Return (X, Y) of the center of cell containing provided text 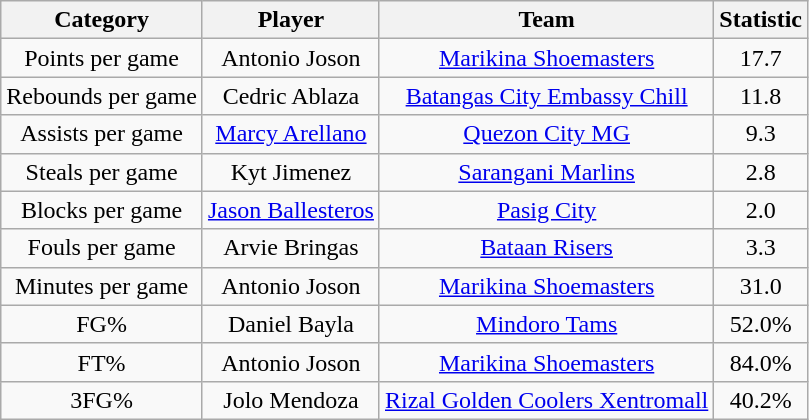
Category (102, 20)
Daniel Bayla (290, 324)
Blocks per game (102, 210)
40.2% (761, 400)
Bataan Risers (546, 248)
31.0 (761, 286)
Marcy Arellano (290, 134)
Kyt Jimenez (290, 172)
17.7 (761, 58)
3.3 (761, 248)
Minutes per game (102, 286)
11.8 (761, 96)
Player (290, 20)
2.8 (761, 172)
Pasig City (546, 210)
Rizal Golden Coolers Xentromall (546, 400)
9.3 (761, 134)
Jolo Mendoza (290, 400)
Team (546, 20)
Mindoro Tams (546, 324)
Steals per game (102, 172)
Jason Ballesteros (290, 210)
52.0% (761, 324)
Fouls per game (102, 248)
FG% (102, 324)
Quezon City MG (546, 134)
Points per game (102, 58)
Sarangani Marlins (546, 172)
Statistic (761, 20)
3FG% (102, 400)
Rebounds per game (102, 96)
Arvie Bringas (290, 248)
Assists per game (102, 134)
Batangas City Embassy Chill (546, 96)
Cedric Ablaza (290, 96)
2.0 (761, 210)
FT% (102, 362)
84.0% (761, 362)
